Scan for the cell matching the given text and deliver its (X, Y) coordinate at center. 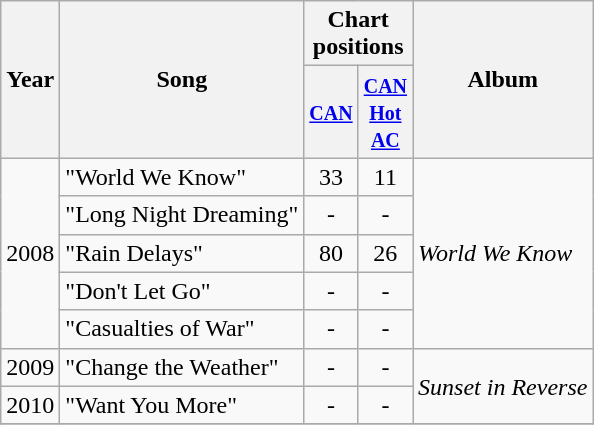
"Don't Let Go" (182, 291)
CANHotAC (385, 112)
11 (385, 177)
"Rain Delays" (182, 253)
"Casualties of War" (182, 329)
"Change the Weather" (182, 367)
World We Know (503, 253)
Year (30, 80)
2010 (30, 405)
Song (182, 80)
"Want You More" (182, 405)
80 (331, 253)
"World We Know" (182, 177)
"Long Night Dreaming" (182, 215)
Album (503, 80)
2009 (30, 367)
26 (385, 253)
CAN (331, 112)
33 (331, 177)
Sunset in Reverse (503, 386)
Chartpositions (358, 34)
2008 (30, 253)
